Capture the cell that displays the provided text and extract its [X, Y] central coordinate. 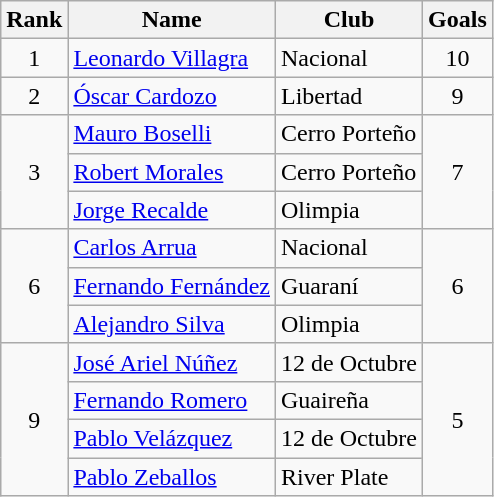
Leonardo Villagra [172, 58]
7 [458, 172]
1 [34, 58]
Libertad [350, 96]
10 [458, 58]
Rank [34, 20]
Pablo Velázquez [172, 438]
2 [34, 96]
Mauro Boselli [172, 134]
Robert Morales [172, 172]
José Ariel Núñez [172, 362]
Alejandro Silva [172, 324]
Guaraní [350, 286]
5 [458, 419]
Jorge Recalde [172, 210]
River Plate [350, 477]
Óscar Cardozo [172, 96]
Fernando Fernández [172, 286]
Guaireña [350, 400]
3 [34, 172]
Goals [458, 20]
Name [172, 20]
Pablo Zeballos [172, 477]
Carlos Arrua [172, 248]
Fernando Romero [172, 400]
Club [350, 20]
